Output the (X, Y) coordinate of the center of the cell containing the given text.  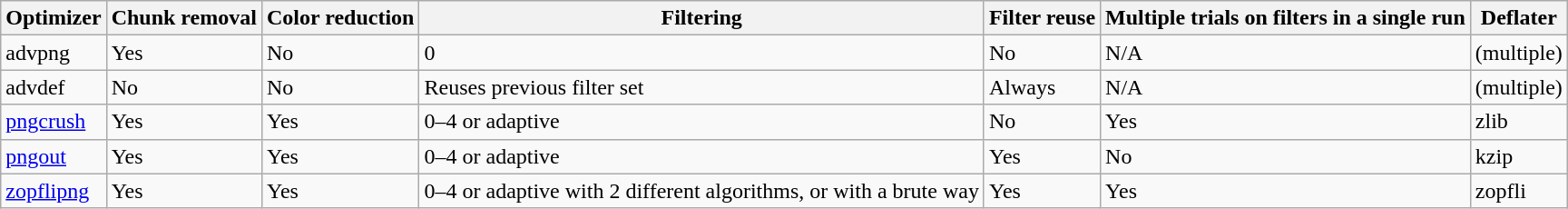
pngcrush (54, 122)
Filter reuse (1042, 18)
kzip (1519, 156)
Deflater (1519, 18)
Color reduction (340, 18)
zopfli (1519, 191)
Optimizer (54, 18)
0 (701, 53)
Always (1042, 87)
Chunk removal (183, 18)
zlib (1519, 122)
0–4 or adaptive with 2 different algorithms, or with a brute way (701, 191)
Multiple trials on filters in a single run (1286, 18)
advdef (54, 87)
zopflipng (54, 191)
Filtering (701, 18)
Reuses previous filter set (701, 87)
advpng (54, 53)
pngout (54, 156)
